Locate the cell with the specified text and output its [X, Y] center coordinate. 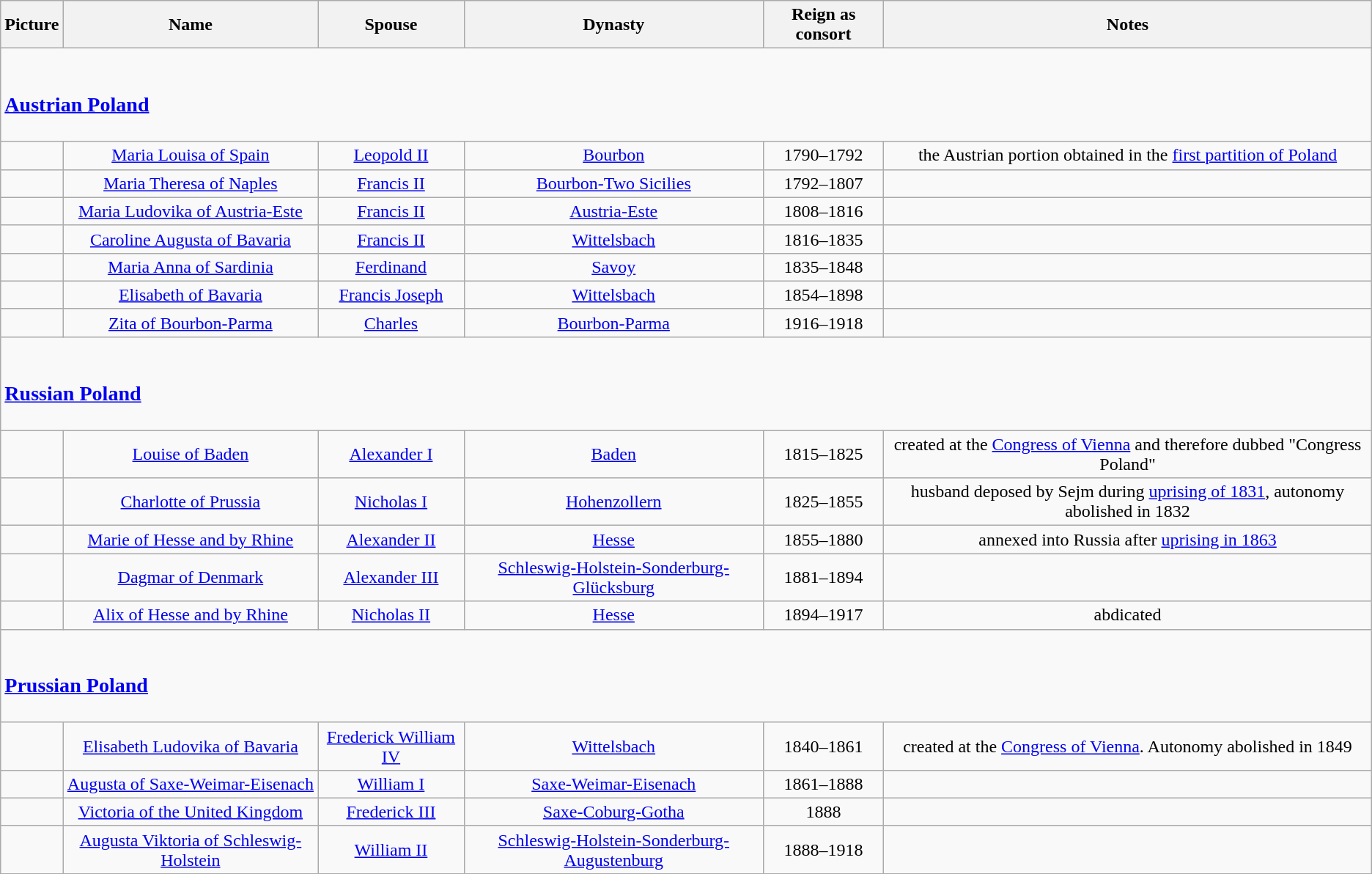
1816–1835 [823, 239]
Bourbon-Two Sicilies [613, 183]
Alexander II [391, 540]
Austrian Poland [686, 95]
1808–1816 [823, 211]
Nicholas I [391, 502]
Saxe-Coburg-Gotha [613, 812]
Victoria of the United Kingdom [191, 812]
Ferdinand [391, 267]
Alexander III [391, 578]
Louise of Baden [191, 455]
Caroline Augusta of Bavaria [191, 239]
1916–1918 [823, 323]
Bourbon-Parma [613, 323]
Augusta of Saxe-Weimar-Eisenach [191, 784]
1888 [823, 812]
Picture [32, 25]
1855–1880 [823, 540]
1792–1807 [823, 183]
Prussian Poland [686, 676]
Savoy [613, 267]
William I [391, 784]
Marie of Hesse and by Rhine [191, 540]
Reign as consort [823, 25]
Maria Theresa of Naples [191, 183]
Schleswig-Holstein-Sonderburg-Augustenburg [613, 849]
Bourbon [613, 155]
abdicated [1127, 615]
William II [391, 849]
Alix of Hesse and by Rhine [191, 615]
1840–1861 [823, 746]
Augusta Viktoria of Schleswig-Holstein [191, 849]
1881–1894 [823, 578]
1835–1848 [823, 267]
Dynasty [613, 25]
Notes [1127, 25]
Spouse [391, 25]
created at the Congress of Vienna. Autonomy abolished in 1849 [1127, 746]
Maria Anna of Sardinia [191, 267]
1861–1888 [823, 784]
Dagmar of Denmark [191, 578]
Frederick William IV [391, 746]
Elisabeth of Bavaria [191, 295]
Charlotte of Prussia [191, 502]
created at the Congress of Vienna and therefore dubbed "Congress Poland" [1127, 455]
Saxe-Weimar-Eisenach [613, 784]
Elisabeth Ludovika of Bavaria [191, 746]
Maria Ludovika of Austria-Este [191, 211]
Frederick III [391, 812]
1888–1918 [823, 849]
1815–1825 [823, 455]
Leopold II [391, 155]
Russian Poland [686, 383]
Alexander I [391, 455]
1825–1855 [823, 502]
Zita of Bourbon-Parma [191, 323]
1790–1792 [823, 155]
Baden [613, 455]
1854–1898 [823, 295]
Hohenzollern [613, 502]
Schleswig-Holstein-Sonderburg-Glücksburg [613, 578]
annexed into Russia after uprising in 1863 [1127, 540]
Maria Louisa of Spain [191, 155]
Nicholas II [391, 615]
Name [191, 25]
Charles [391, 323]
the Austrian portion obtained in the first partition of Poland [1127, 155]
Francis Joseph [391, 295]
husband deposed by Sejm during uprising of 1831, autonomy abolished in 1832 [1127, 502]
1894–1917 [823, 615]
Austria-Este [613, 211]
